Locate the cell with the specified text and output its [x, y] center coordinate. 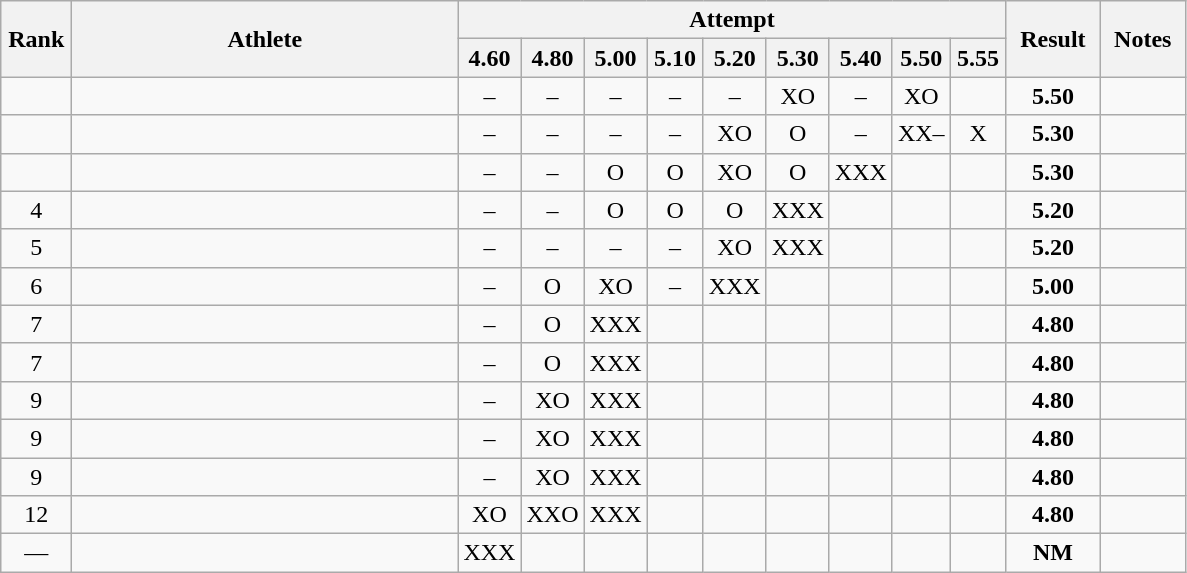
6 [36, 286]
5 [36, 248]
5.10 [675, 58]
XXO [552, 515]
5.40 [860, 58]
4 [36, 210]
Result [1053, 39]
5.55 [978, 58]
X [978, 134]
12 [36, 515]
Athlete [265, 39]
— [36, 553]
XX– [921, 134]
Rank [36, 39]
Attempt [732, 20]
NM [1053, 553]
4.60 [490, 58]
Notes [1143, 39]
